Locate the cell with the specified text and output its [x, y] center coordinate. 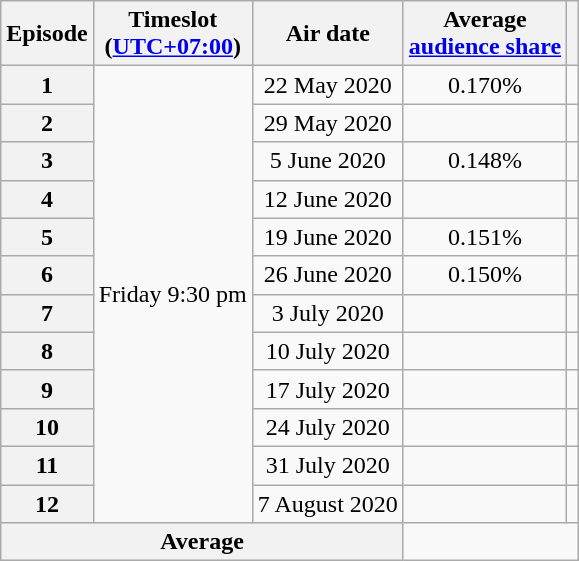
Friday 9:30 pm [172, 294]
11 [47, 465]
0.150% [484, 275]
0.148% [484, 161]
5 [47, 237]
Timeslot(UTC+07:00) [172, 34]
10 [47, 427]
29 May 2020 [328, 123]
2 [47, 123]
31 July 2020 [328, 465]
1 [47, 85]
17 July 2020 [328, 389]
Averageaudience share [484, 34]
10 July 2020 [328, 351]
Air date [328, 34]
4 [47, 199]
12 [47, 503]
0.151% [484, 237]
Episode [47, 34]
3 July 2020 [328, 313]
24 July 2020 [328, 427]
Average [202, 542]
19 June 2020 [328, 237]
0.170% [484, 85]
8 [47, 351]
5 June 2020 [328, 161]
7 [47, 313]
22 May 2020 [328, 85]
7 August 2020 [328, 503]
26 June 2020 [328, 275]
3 [47, 161]
12 June 2020 [328, 199]
9 [47, 389]
6 [47, 275]
